Provide the (X, Y) coordinate of the cell's center where the given text is located.  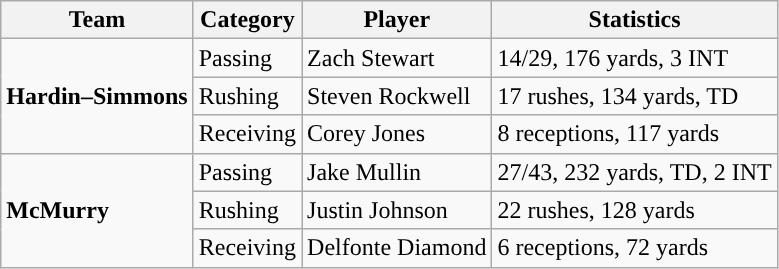
McMurry (97, 210)
Team (97, 20)
Delfonte Diamond (397, 248)
Steven Rockwell (397, 96)
Statistics (634, 20)
17 rushes, 134 yards, TD (634, 96)
22 rushes, 128 yards (634, 210)
Corey Jones (397, 134)
8 receptions, 117 yards (634, 134)
Category (247, 20)
Hardin–Simmons (97, 96)
6 receptions, 72 yards (634, 248)
Player (397, 20)
Jake Mullin (397, 172)
Justin Johnson (397, 210)
27/43, 232 yards, TD, 2 INT (634, 172)
14/29, 176 yards, 3 INT (634, 58)
Zach Stewart (397, 58)
